Find where the given text appears and provide that cell's center as [x, y] coordinate. 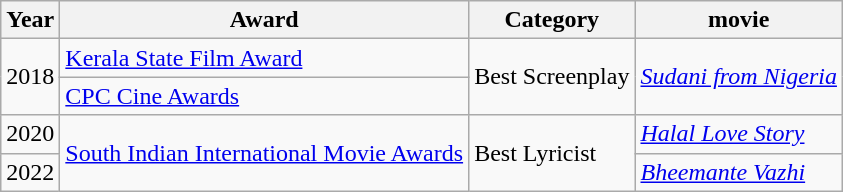
Sudani from Nigeria [739, 77]
2022 [30, 172]
South Indian International Movie Awards [264, 153]
Best Screenplay [552, 77]
Best Lyricist [552, 153]
Year [30, 20]
CPC Cine Awards [264, 96]
Category [552, 20]
Bheemante Vazhi [739, 172]
Award [264, 20]
Halal Love Story [739, 134]
Kerala State Film Award [264, 58]
movie [739, 20]
2020 [30, 134]
2018 [30, 77]
